Determine the [x, y] coordinate at the center of the cell enclosing the given text.  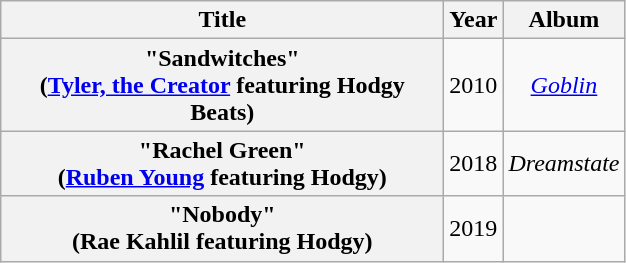
Year [474, 20]
"Nobody" (Rae Kahlil featuring Hodgy) [222, 228]
2018 [474, 164]
Dreamstate [564, 164]
Goblin [564, 85]
2019 [474, 228]
"Sandwitches" (Tyler, the Creator featuring Hodgy Beats) [222, 85]
"Rachel Green" (Ruben Young featuring Hodgy) [222, 164]
Title [222, 20]
Album [564, 20]
2010 [474, 85]
